Scan for the cell matching the given text and deliver its [X, Y] coordinate at center. 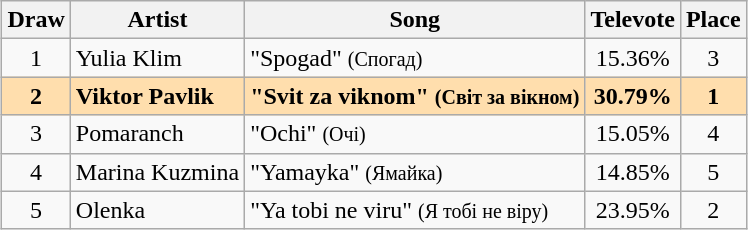
Marina Kuzmina [157, 172]
23.95% [632, 210]
Draw [36, 20]
Song [415, 20]
"Spogad" (Спогад) [415, 58]
"Yamayka" (Ямайка) [415, 172]
Yulia Klim [157, 58]
Televote [632, 20]
"Svit za viknom" (Світ за вікном) [415, 96]
14.85% [632, 172]
"Ochi" (Очі) [415, 134]
"Ya tobi ne viru" (Я тобі не віру) [415, 210]
15.05% [632, 134]
Olenka [157, 210]
Viktor Pavlik [157, 96]
30.79% [632, 96]
15.36% [632, 58]
Pomaranch [157, 134]
Place [713, 20]
Artist [157, 20]
